Return [x, y] of the center of cell containing provided text 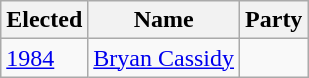
Party [274, 20]
1984 [44, 58]
Bryan Cassidy [164, 58]
Name [164, 20]
Elected [44, 20]
